Determine the [x, y] coordinate at the center of the cell enclosing the given text.  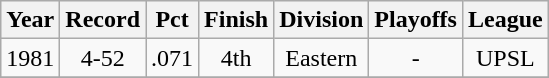
Eastern [322, 58]
League [505, 20]
Playoffs [416, 20]
Year [30, 20]
Finish [236, 20]
4th [236, 58]
4-52 [103, 58]
Pct [172, 20]
1981 [30, 58]
- [416, 58]
UPSL [505, 58]
Record [103, 20]
.071 [172, 58]
Division [322, 20]
